Detect which cell encompasses the target text, then output its [X, Y] center coordinate. 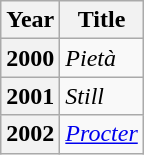
2001 [30, 96]
Year [30, 20]
Still [102, 96]
2000 [30, 58]
2002 [30, 134]
Procter [102, 134]
Pietà [102, 58]
Title [102, 20]
